Detect which cell encompasses the target text, then output its [x, y] center coordinate. 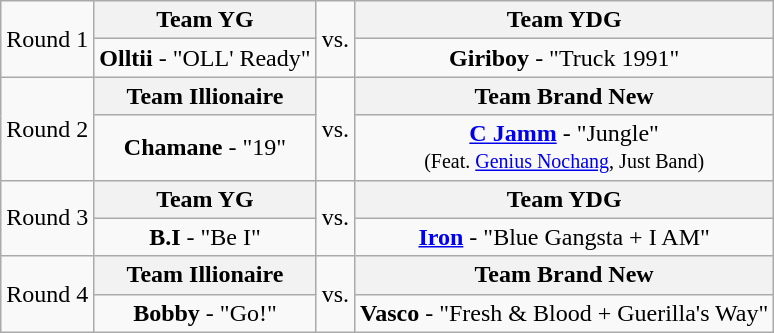
Iron - "Blue Gangsta + I AM" [564, 237]
Vasco - "Fresh & Blood + Guerilla's Way" [564, 313]
Round 3 [48, 218]
Bobby - "Go!" [205, 313]
Giriboy - "Truck 1991" [564, 58]
B.I - "Be I" [205, 237]
Round 1 [48, 39]
Olltii - "OLL' Ready" [205, 58]
Round 4 [48, 294]
Round 2 [48, 128]
Chamane - "19" [205, 148]
C Jamm - "Jungle"(Feat. Genius Nochang, Just Band) [564, 148]
